Locate the cell with the specified text and output its (x, y) center coordinate. 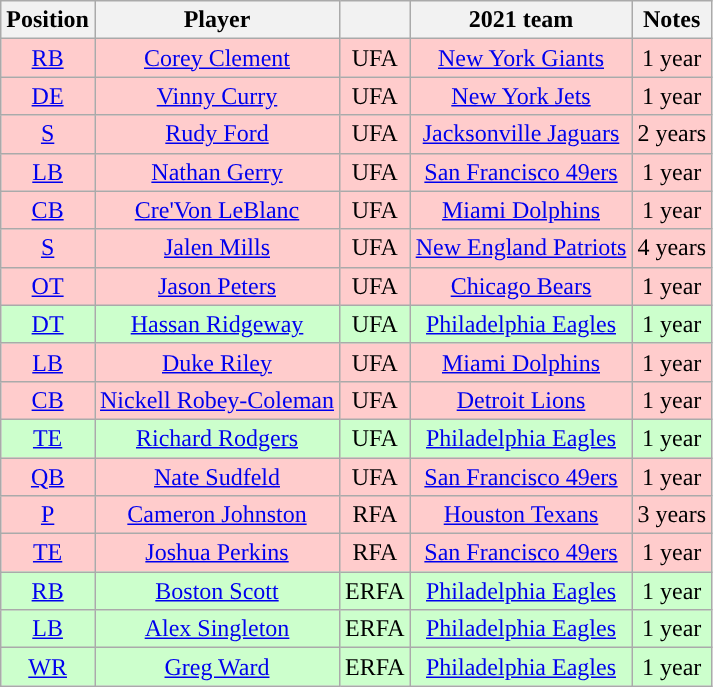
New York Giants (521, 58)
Jacksonville Jaguars (521, 134)
Cre'Von LeBlanc (216, 210)
Greg Ward (216, 667)
Boston Scott (216, 591)
DT (48, 324)
3 years (672, 515)
Jalen Mills (216, 248)
Alex Singleton (216, 629)
QB (48, 477)
Chicago Bears (521, 286)
Position (48, 20)
Joshua Perkins (216, 553)
Nickell Robey-Coleman (216, 400)
Detroit Lions (521, 400)
Player (216, 20)
Jason Peters (216, 286)
New England Patriots (521, 248)
Nathan Gerry (216, 172)
Rudy Ford (216, 134)
Cameron Johnston (216, 515)
P (48, 515)
2021 team (521, 20)
New York Jets (521, 96)
Vinny Curry (216, 96)
2 years (672, 134)
WR (48, 667)
Hassan Ridgeway (216, 324)
DE (48, 96)
OT (48, 286)
Corey Clement (216, 58)
4 years (672, 248)
Richard Rodgers (216, 438)
Notes (672, 20)
Nate Sudfeld (216, 477)
Houston Texans (521, 515)
Duke Riley (216, 362)
